Identify which cell holds the provided text, then report its (x, y) central coordinate. 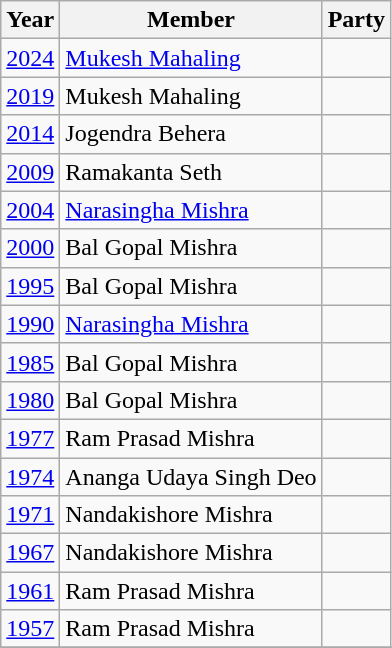
2024 (30, 58)
1980 (30, 400)
Member (191, 20)
1995 (30, 286)
1985 (30, 362)
1961 (30, 591)
2019 (30, 96)
1967 (30, 553)
2014 (30, 134)
2000 (30, 248)
Year (30, 20)
1974 (30, 477)
2009 (30, 172)
Ramakanta Seth (191, 172)
1957 (30, 629)
1977 (30, 438)
1971 (30, 515)
1990 (30, 324)
2004 (30, 210)
Jogendra Behera (191, 134)
Party (356, 20)
Ananga Udaya Singh Deo (191, 477)
